Determine the [X, Y] coordinate at the center of the cell enclosing the given text.  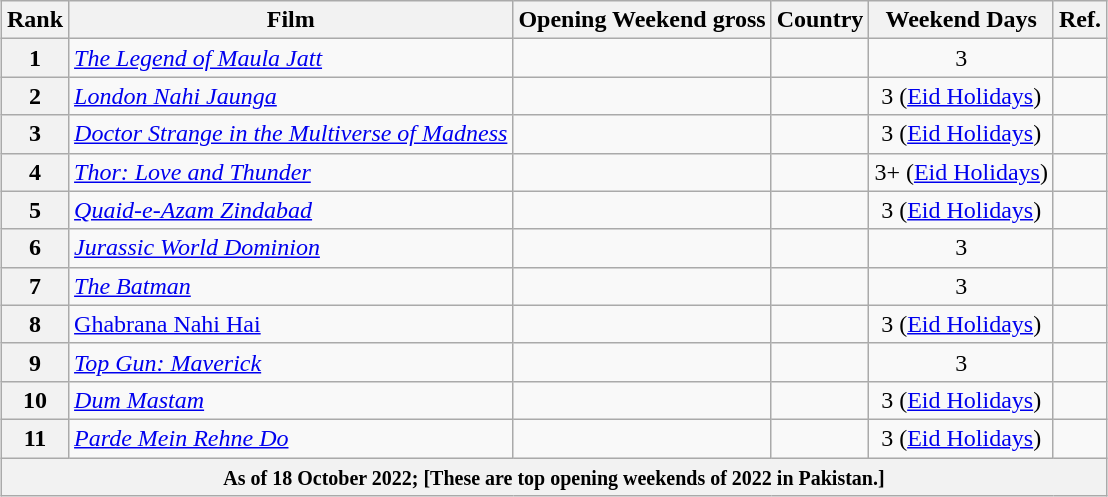
As of 18 October 2022; [These are top opening weekends of 2022 in Pakistan.] [554, 477]
The Legend of Maula Jatt [291, 58]
6 [34, 248]
11 [34, 438]
Jurassic World Dominion [291, 248]
London Nahi Jaunga [291, 96]
Weekend Days [962, 20]
Country [820, 20]
Parde Mein Rehne Do [291, 438]
3+ (Eid Holidays) [962, 172]
4 [34, 172]
1 [34, 58]
Ref. [1080, 20]
Doctor Strange in the Multiverse of Madness [291, 134]
Dum Mastam [291, 400]
Opening Weekend gross [642, 20]
Quaid-e-Azam Zindabad [291, 210]
The Batman [291, 286]
5 [34, 210]
8 [34, 324]
Rank [34, 20]
10 [34, 400]
Ghabrana Nahi Hai [291, 324]
7 [34, 286]
2 [34, 96]
9 [34, 362]
Top Gun: Maverick [291, 362]
Thor: Love and Thunder [291, 172]
Film [291, 20]
